Return the [X, Y] coordinate for the center point of the cell that contains the specified text.  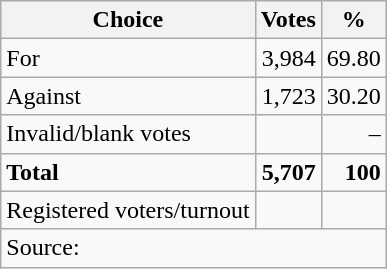
– [354, 134]
Against [128, 96]
Votes [288, 20]
Registered voters/turnout [128, 210]
30.20 [354, 96]
Total [128, 172]
1,723 [288, 96]
100 [354, 172]
Source: [194, 248]
For [128, 58]
5,707 [288, 172]
3,984 [288, 58]
% [354, 20]
Choice [128, 20]
Invalid/blank votes [128, 134]
69.80 [354, 58]
